For the text-containing cell, return its midpoint in [X, Y] coordinate format. 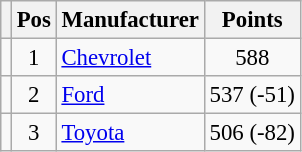
Toyota [130, 133]
Pos [34, 20]
588 [252, 58]
3 [34, 133]
Manufacturer [130, 20]
Chevrolet [130, 58]
2 [34, 95]
Ford [130, 95]
1 [34, 58]
506 (-82) [252, 133]
Points [252, 20]
537 (-51) [252, 95]
